Locate the cell with the specified text and output its [X, Y] center coordinate. 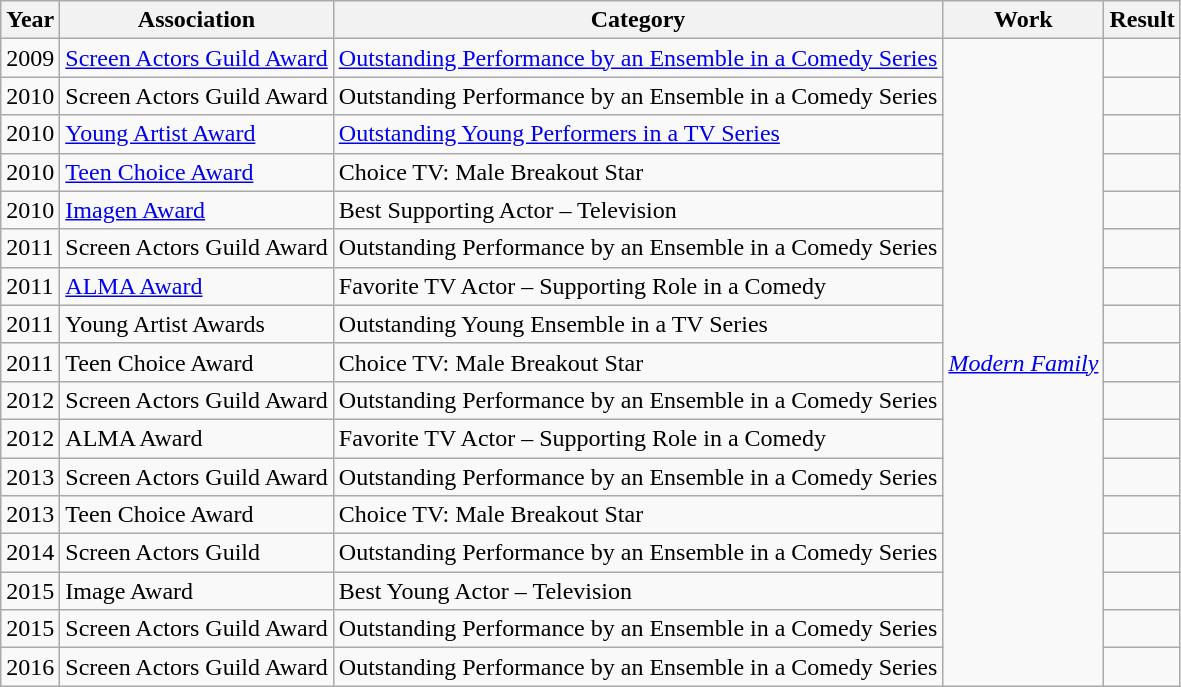
Outstanding Young Ensemble in a TV Series [638, 324]
Modern Family [1024, 362]
Category [638, 20]
2014 [30, 553]
Young Artist Award [196, 134]
Year [30, 20]
Best Young Actor – Television [638, 591]
2009 [30, 58]
Screen Actors Guild [196, 553]
Outstanding Young Performers in a TV Series [638, 134]
Young Artist Awards [196, 324]
Imagen Award [196, 210]
Image Award [196, 591]
Work [1024, 20]
Result [1142, 20]
2016 [30, 667]
Best Supporting Actor – Television [638, 210]
Association [196, 20]
